Find where the given text appears and provide that cell's center as [x, y] coordinate. 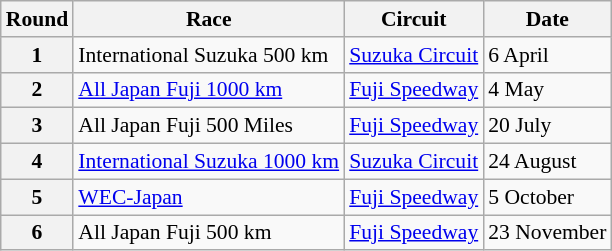
20 July [547, 126]
2 [38, 90]
5 [38, 197]
1 [38, 55]
WEC-Japan [208, 197]
4 May [547, 90]
3 [38, 126]
23 November [547, 233]
International Suzuka 500 km [208, 55]
Date [547, 19]
All Japan Fuji 1000 km [208, 90]
Round [38, 19]
Race [208, 19]
All Japan Fuji 500 Miles [208, 126]
6 [38, 233]
5 October [547, 197]
24 August [547, 162]
International Suzuka 1000 km [208, 162]
6 April [547, 55]
4 [38, 162]
Circuit [414, 19]
All Japan Fuji 500 km [208, 233]
